Pinpoint the cell where the given text exists, returning its [x, y] midpoint coordinate. 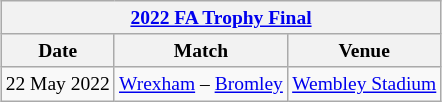
Wrexham – Bromley [200, 84]
22 May 2022 [58, 84]
Date [58, 50]
2022 FA Trophy Final [221, 18]
Match [200, 50]
Wembley Stadium [364, 84]
Venue [364, 50]
